From the cell containing the given text, extract its center point as (X, Y) coordinate. 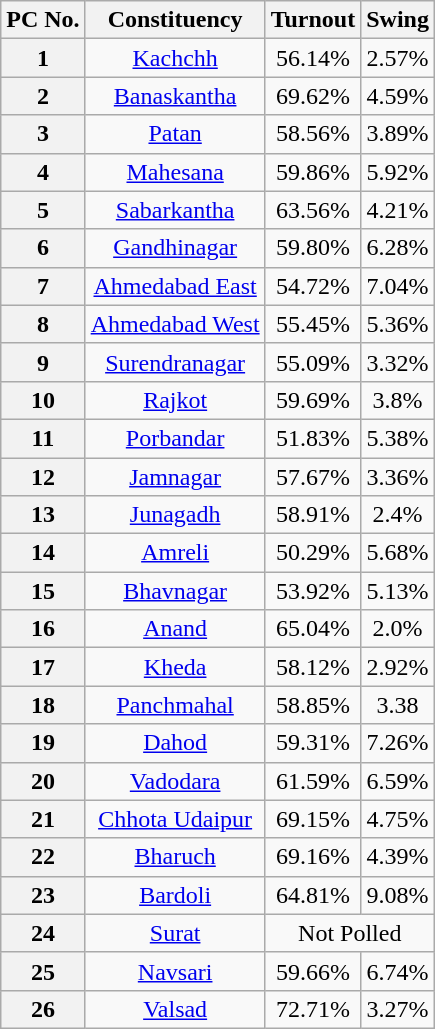
Valsad (175, 1009)
3.38 (398, 705)
20 (43, 781)
5 (43, 210)
65.04% (313, 629)
22 (43, 857)
PC No. (43, 20)
Bharuch (175, 857)
18 (43, 705)
17 (43, 667)
4.75% (398, 819)
Not Polled (350, 933)
16 (43, 629)
2.92% (398, 667)
Ahmedabad East (175, 286)
6.74% (398, 971)
24 (43, 933)
5.38% (398, 438)
59.69% (313, 400)
4.39% (398, 857)
5.92% (398, 172)
50.29% (313, 553)
Bardoli (175, 895)
7.04% (398, 286)
3.32% (398, 362)
7 (43, 286)
25 (43, 971)
19 (43, 743)
57.67% (313, 477)
2 (43, 96)
56.14% (313, 58)
Surat (175, 933)
Gandhinagar (175, 248)
69.16% (313, 857)
Banaskantha (175, 96)
3.89% (398, 134)
13 (43, 515)
Kheda (175, 667)
2.4% (398, 515)
Junagadh (175, 515)
7.26% (398, 743)
9.08% (398, 895)
23 (43, 895)
3.36% (398, 477)
Rajkot (175, 400)
2.57% (398, 58)
5.68% (398, 553)
10 (43, 400)
Jamnagar (175, 477)
Sabarkantha (175, 210)
64.81% (313, 895)
Surendranagar (175, 362)
5.13% (398, 591)
Dahod (175, 743)
55.09% (313, 362)
69.62% (313, 96)
69.15% (313, 819)
Porbandar (175, 438)
12 (43, 477)
59.80% (313, 248)
4 (43, 172)
72.71% (313, 1009)
6.59% (398, 781)
53.92% (313, 591)
51.83% (313, 438)
4.59% (398, 96)
59.31% (313, 743)
3 (43, 134)
58.12% (313, 667)
Navsari (175, 971)
15 (43, 591)
21 (43, 819)
Ahmedabad West (175, 324)
Turnout (313, 20)
58.56% (313, 134)
Constituency (175, 20)
58.91% (313, 515)
54.72% (313, 286)
6 (43, 248)
Patan (175, 134)
14 (43, 553)
Chhota Udaipur (175, 819)
26 (43, 1009)
Anand (175, 629)
4.21% (398, 210)
Bhavnagar (175, 591)
Panchmahal (175, 705)
3.27% (398, 1009)
59.86% (313, 172)
5.36% (398, 324)
3.8% (398, 400)
6.28% (398, 248)
11 (43, 438)
55.45% (313, 324)
Swing (398, 20)
61.59% (313, 781)
8 (43, 324)
63.56% (313, 210)
9 (43, 362)
58.85% (313, 705)
Vadodara (175, 781)
Mahesana (175, 172)
Kachchh (175, 58)
1 (43, 58)
2.0% (398, 629)
59.66% (313, 971)
Amreli (175, 553)
